Extract the (X, Y) coordinate from the center of the cell holding the provided text.  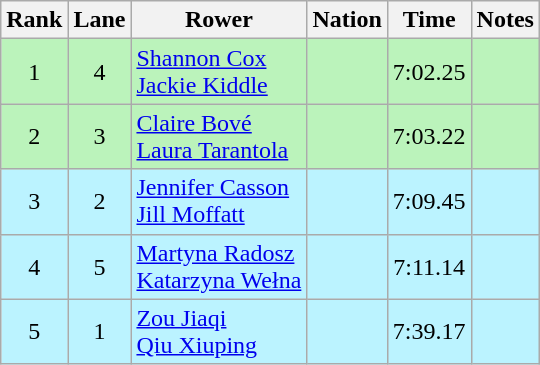
7:02.25 (429, 72)
Nation (347, 20)
Shannon CoxJackie Kiddle (219, 72)
Rower (219, 20)
Notes (505, 20)
Rank (34, 20)
Martyna RadoszKatarzyna Wełna (219, 266)
Lane (100, 20)
7:11.14 (429, 266)
Zou JiaqiQiu Xiuping (219, 332)
Time (429, 20)
7:09.45 (429, 202)
Claire BovéLaura Tarantola (219, 136)
7:03.22 (429, 136)
Jennifer CassonJill Moffatt (219, 202)
7:39.17 (429, 332)
